Return the (X, Y) coordinate for the center point of the cell that contains the specified text.  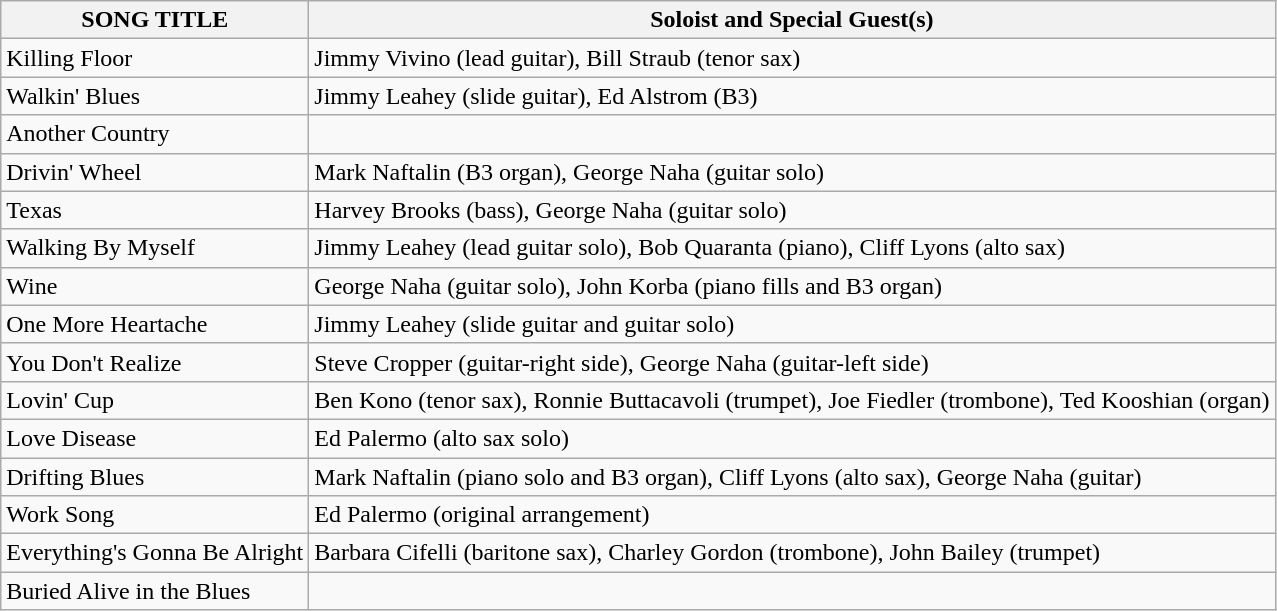
Love Disease (155, 438)
Ed Palermo (alto sax solo) (792, 438)
Ed Palermo (original arrangement) (792, 515)
Ben Kono (tenor sax), Ronnie Buttacavoli (trumpet), Joe Fiedler (trombone), Ted Kooshian (organ) (792, 400)
Mark Naftalin (piano solo and B3 organ), Cliff Lyons (alto sax), George Naha (guitar) (792, 477)
Jimmy Vivino (lead guitar), Bill Straub (tenor sax) (792, 58)
Wine (155, 286)
Another Country (155, 134)
Harvey Brooks (bass), George Naha (guitar solo) (792, 210)
George Naha (guitar solo), John Korba (piano fills and B3 organ) (792, 286)
SONG TITLE (155, 20)
Drivin' Wheel (155, 172)
You Don't Realize (155, 362)
Buried Alive in the Blues (155, 591)
Steve Cropper (guitar-right side), George Naha (guitar-left side) (792, 362)
Jimmy Leahey (slide guitar and guitar solo) (792, 324)
Barbara Cifelli (baritone sax), Charley Gordon (trombone), John Bailey (trumpet) (792, 553)
Killing Floor (155, 58)
Texas (155, 210)
Everything's Gonna Be Alright (155, 553)
Walking By Myself (155, 248)
One More Heartache (155, 324)
Walkin' Blues (155, 96)
Jimmy Leahey (lead guitar solo), Bob Quaranta (piano), Cliff Lyons (alto sax) (792, 248)
Lovin' Cup (155, 400)
Drifting Blues (155, 477)
Work Song (155, 515)
Soloist and Special Guest(s) (792, 20)
Jimmy Leahey (slide guitar), Ed Alstrom (B3) (792, 96)
Mark Naftalin (B3 organ), George Naha (guitar solo) (792, 172)
